Return the (X, Y) coordinate for the center point of the cell that contains the specified text.  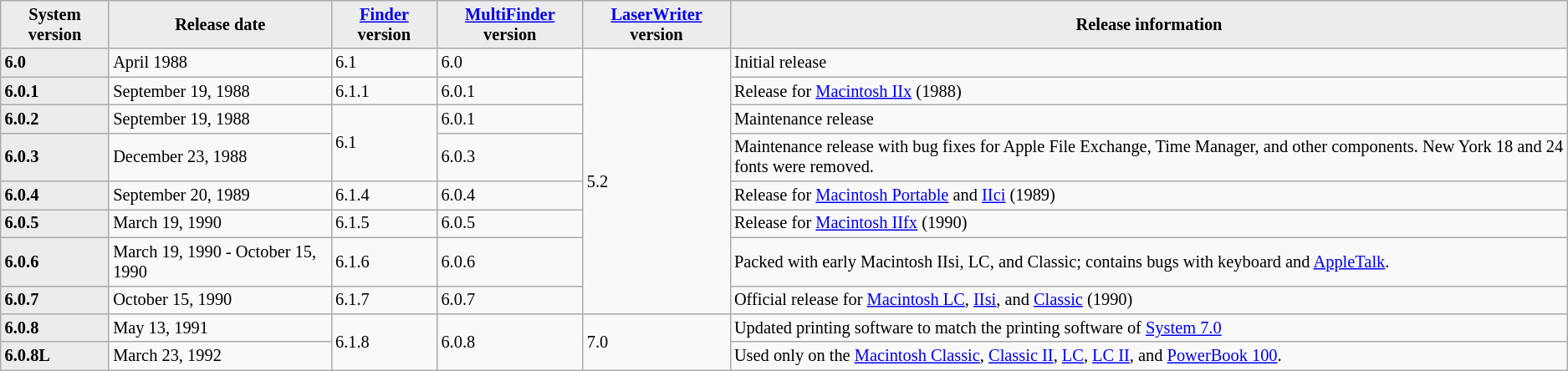
Finder version (384, 24)
December 23, 1988 (220, 157)
MultiFinder version (510, 24)
6.0.2 (55, 119)
Used only on the Macintosh Classic, Classic II, LC, LC II, and PowerBook 100. (1149, 356)
Release information (1149, 24)
Release date (220, 24)
March 19, 1990 - October 15, 1990 (220, 262)
May 13, 1991 (220, 328)
6.1.6 (384, 262)
Release for Macintosh Portable and IIci (1989) (1149, 196)
September 20, 1989 (220, 196)
7.0 (656, 341)
6.1.1 (384, 91)
6.1.4 (384, 196)
LaserWriter version (656, 24)
6.1.8 (384, 341)
Updated printing software to match the printing software of System 7.0 (1149, 328)
April 1988 (220, 63)
Maintenance release (1149, 119)
Packed with early Macintosh IIsi, LC, and Classic; contains bugs with keyboard and AppleTalk. (1149, 262)
March 23, 1992 (220, 356)
Release for Macintosh IIx (1988) (1149, 91)
5.2 (656, 180)
6.0.8L (55, 356)
System version (55, 24)
6.1.7 (384, 300)
March 19, 1990 (220, 223)
Initial release (1149, 63)
6.1.5 (384, 223)
Maintenance release with bug fixes for Apple File Exchange, Time Manager, and other components. New York 18 and 24 fonts were removed. (1149, 157)
October 15, 1990 (220, 300)
Release for Macintosh IIfx (1990) (1149, 223)
Official release for Macintosh LC, IIsi, and Classic (1990) (1149, 300)
